Return (X, Y) of the center of cell containing provided text 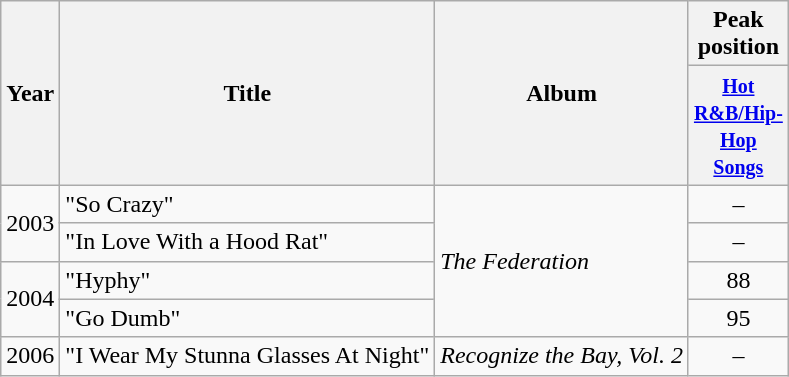
The Federation (562, 261)
"So Crazy" (248, 204)
"Go Dumb" (248, 318)
88 (738, 280)
"In Love With a Hood Rat" (248, 242)
Album (562, 93)
95 (738, 318)
Year (30, 93)
Title (248, 93)
"Hyphy" (248, 280)
2004 (30, 299)
2003 (30, 223)
2006 (30, 356)
Peak position (738, 34)
Recognize the Bay, Vol. 2 (562, 356)
"I Wear My Stunna Glasses At Night" (248, 356)
Hot R&B/Hip-Hop Songs (738, 126)
